Locate the cell with the specified text and output its (x, y) center coordinate. 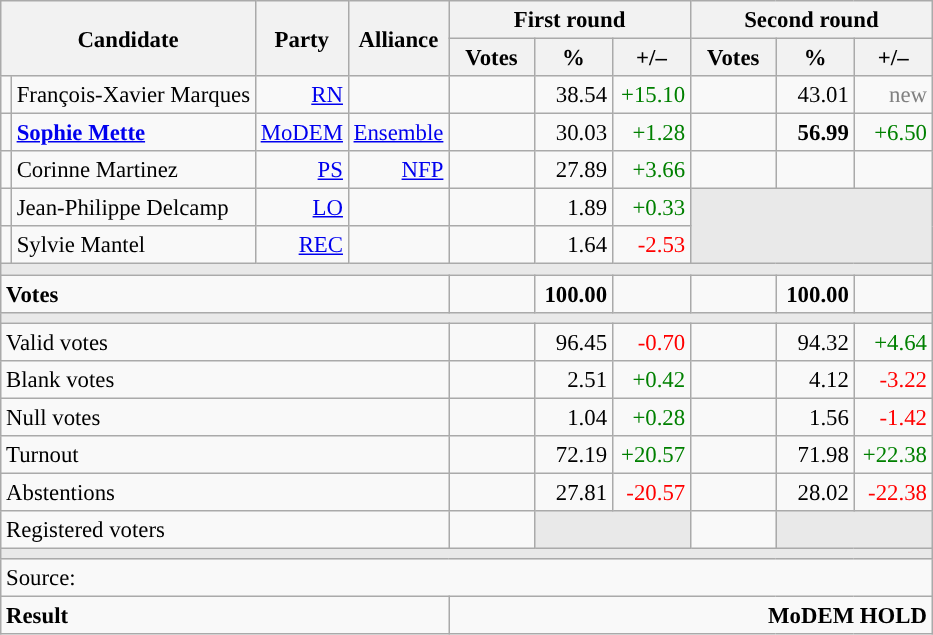
First round (570, 20)
+15.10 (651, 95)
1.89 (573, 208)
43.01 (815, 95)
+20.57 (651, 455)
Jean-Philippe Delcamp (133, 208)
-1.42 (893, 417)
Null votes (225, 417)
new (893, 95)
François-Xavier Marques (133, 95)
Valid votes (225, 342)
Abstentions (225, 492)
38.54 (573, 95)
72.19 (573, 455)
27.89 (573, 170)
Alliance (398, 38)
-0.70 (651, 342)
Sophie Mette (133, 133)
-22.38 (893, 492)
NFP (398, 170)
LO (302, 208)
1.04 (573, 417)
Source: (467, 578)
2.51 (573, 379)
Ensemble (398, 133)
RN (302, 95)
MoDEM (302, 133)
Blank votes (225, 379)
Result (225, 616)
1.56 (815, 417)
Sylvie Mantel (133, 245)
Corinne Martinez (133, 170)
1.64 (573, 245)
Turnout (225, 455)
+0.33 (651, 208)
+3.66 (651, 170)
+0.28 (651, 417)
Party (302, 38)
-3.22 (893, 379)
+4.64 (893, 342)
+6.50 (893, 133)
PS (302, 170)
27.81 (573, 492)
94.32 (815, 342)
+1.28 (651, 133)
REC (302, 245)
Registered voters (225, 530)
MoDEM HOLD (691, 616)
-2.53 (651, 245)
56.99 (815, 133)
4.12 (815, 379)
Candidate (128, 38)
+0.42 (651, 379)
30.03 (573, 133)
96.45 (573, 342)
28.02 (815, 492)
71.98 (815, 455)
+22.38 (893, 455)
Second round (811, 20)
-20.57 (651, 492)
